Capture the cell that displays the provided text and extract its [X, Y] central coordinate. 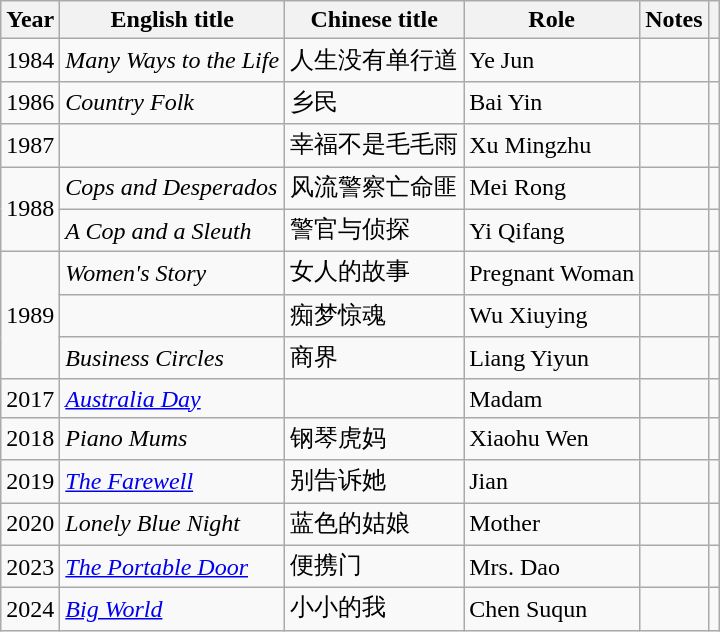
The Farewell [172, 482]
乡民 [374, 102]
Liang Yiyun [552, 358]
别告诉她 [374, 482]
商界 [374, 358]
Bai Yin [552, 102]
Cops and Desperados [172, 188]
Big World [172, 610]
小小的我 [374, 610]
风流警察亡命匪 [374, 188]
Madam [552, 398]
Xiaohu Wen [552, 438]
便携门 [374, 566]
人生没有单行道 [374, 60]
警官与侦探 [374, 230]
Wu Xiuying [552, 316]
Notes [674, 20]
Mei Rong [552, 188]
1984 [30, 60]
2023 [30, 566]
蓝色的姑娘 [374, 524]
Country Folk [172, 102]
痴梦惊魂 [374, 316]
Xu Mingzhu [552, 146]
Pregnant Woman [552, 274]
Piano Mums [172, 438]
Lonely Blue Night [172, 524]
1987 [30, 146]
Women's Story [172, 274]
Business Circles [172, 358]
Role [552, 20]
The Portable Door [172, 566]
1988 [30, 208]
1986 [30, 102]
Chinese title [374, 20]
2020 [30, 524]
Mrs. Dao [552, 566]
Yi Qifang [552, 230]
Many Ways to the Life [172, 60]
English title [172, 20]
2024 [30, 610]
2018 [30, 438]
Australia Day [172, 398]
Mother [552, 524]
2017 [30, 398]
幸福不是毛毛雨 [374, 146]
钢琴虎妈 [374, 438]
Ye Jun [552, 60]
2019 [30, 482]
Chen Suqun [552, 610]
Jian [552, 482]
A Cop and a Sleuth [172, 230]
1989 [30, 316]
女人的故事 [374, 274]
Year [30, 20]
